Determine the (X, Y) coordinate at the center of the cell enclosing the given text.  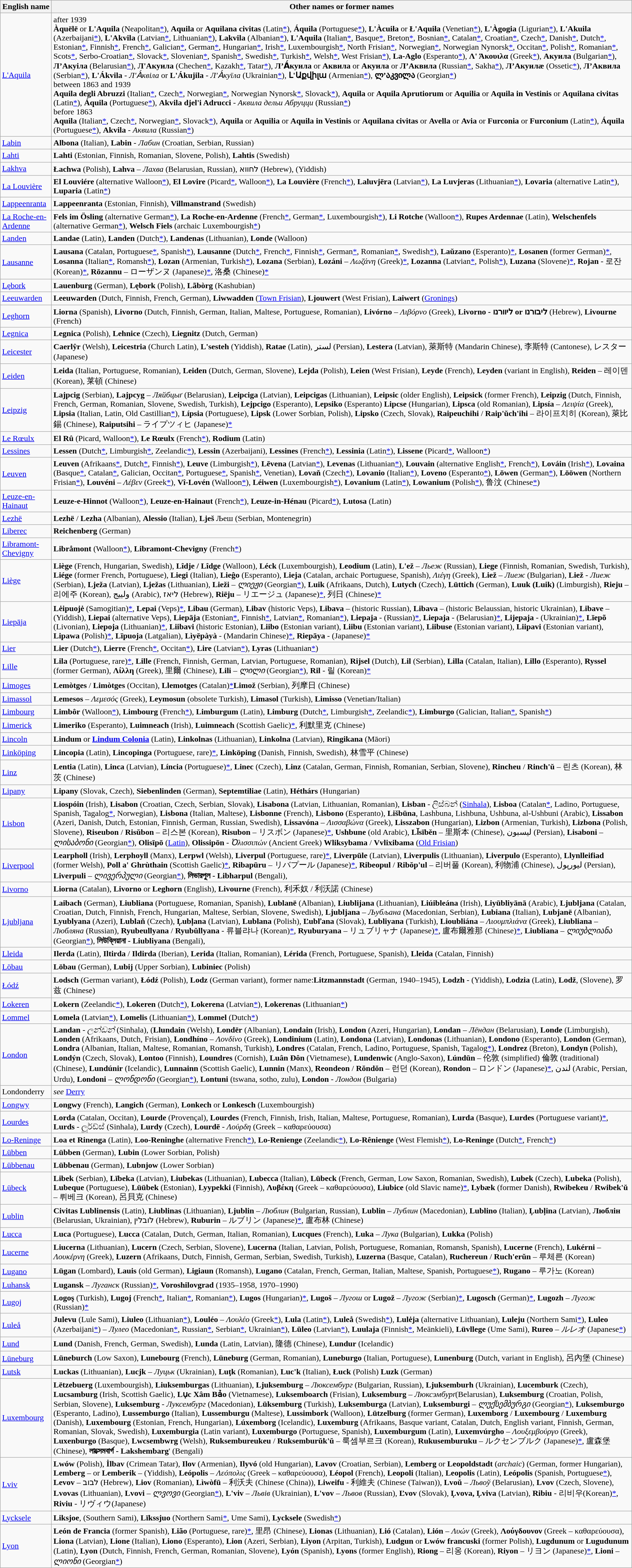
Lübeck (26, 1188)
Lugoj (26, 1302)
Longwy (26, 1105)
Lincopia (Latin), Lincopinga (Portuguese, rare)*, Linköping (Danish, Finnish, Swedish), 林雪平 (Chinese) (342, 752)
Liberec (26, 531)
Lourdes (26, 1122)
Reichenberg (German) (342, 531)
Lübbenau (26, 1165)
Lublin (26, 1216)
Lappeenranta (26, 204)
Lübben (26, 1152)
Lyon (26, 1546)
Lokern (Zeelandic*), Lokeren (Dutch*), Lokerena (Latvian*), Lokerenas (Lithuanian*) (342, 1004)
El Rû (Picard, Walloon*), Le Rœulx (French*), Rodium (Latin) (342, 438)
Lipany (Slovak, Czech), Siebenlinden (German), Septemtiliae (Latin), Héthárs (Hungarian) (342, 791)
London (26, 1055)
Leuze-en-Hainaut (26, 501)
Lleida (26, 954)
Lahti (26, 156)
Lappeenranta (Estonian, Finnish), Villmanstrand (Swedish) (342, 204)
Łódź (26, 985)
Löbau (German), Lubij (Upper Sorbian), Lubiniec (Polish) (342, 966)
Lübbenau (German), Lubnjow (Lower Sorbian) (342, 1165)
Lugano (26, 1271)
Loa et Rinenga (Latin), Loo-Reninghe (alternative French*), Lo-Renienge (Zeelandic*), Lo-Rênienge (West Flemish*), Lo-Reninge (Dutch*, French*) (342, 1139)
Lviv (26, 1484)
La Louvière (26, 186)
Liorna (Catalan), Livorno or Leghorn (English), Livourne (French), 利禾奴 / 利沃諾 (Chinese) (342, 889)
Lomela (Latvian*), Lomelis (Lithuanian*), Lommel (Dutch*) (342, 1017)
Lommel (26, 1017)
Lucca (26, 1234)
Limoges (26, 686)
Lokeren (26, 1004)
Luxembourg (26, 1418)
Lund (26, 1344)
Leeuwarden (26, 298)
Ilerda (Latin), Iltirda / Ildirda (Iberian), Lerida (Italian, Romanian), Lérida (French, Portuguese, Spanish), Lleida (Catalan, Finnish) (342, 954)
Landae (Latin), Landen (Dutch*), Landenas (Lithuanian), Londe (Walloon) (342, 239)
Lier (Dutch*), Lierre (French*, Occitan*), Lire (Latvian*), Lyras (Lithuanian*) (342, 648)
Legnica (26, 334)
Lauenburg (German), Lębork (Polish), Lãbòrg (Kashubian) (342, 285)
Londonderry (26, 1092)
see Derry (342, 1092)
Liverpool (26, 865)
Legnica (Polish), Lehnice (Czech), Liegnitz (Dutch, German) (342, 334)
Lemesos – Λεμεσός (Greek), Leymosun (obsolete Turkish), Limasol (Turkish), Limisso (Venetian/Italian) (342, 699)
Livorno (26, 889)
Liepāja (26, 622)
Libramont-Chevigny (26, 549)
Limbourg (26, 712)
English name (26, 7)
Luhansk (26, 1285)
Leghorn (26, 316)
Ljubljana (26, 922)
Other names or former names (342, 7)
Albona (Italian), Labin - Лабин (Croatian, Serbian, Russian) (342, 143)
Labin (26, 143)
Leiden (26, 376)
Lier (26, 648)
Lycksele (26, 1518)
Liksjoe, (Southern Sami), Lïkssjuo (Northern Sami*, Ume Sami), Lycksele (Swedish*) (342, 1518)
Lezhë (26, 518)
Lutsk (26, 1372)
Landen (26, 239)
Linz (26, 772)
Lincoln (26, 739)
Luckas (Lithuanian), Lucjk – Луцьк (Ukrainian), Luţk (Romanian), Luc'k (Italian), Łuck (Polish) Luzk (German) (342, 1372)
Linköping (26, 752)
Lisbon (26, 823)
Limassol (26, 699)
Luleå (26, 1325)
Lahti (Estonian, Finnish, Romanian, Slovene, Polish), Lahtis (Swedish) (342, 156)
Limeriko (Esperanto), Luimneach (Irish), Luimneach (Scottish Gaelic)*, 利默里克 (Chinese) (342, 725)
Lębork (26, 285)
Longwy (French), Langich (German), Lonkech or Lonkesch (Luxembourgish) (342, 1105)
Leeuwarden (Dutch, Finnish, French, German), Liwwadden (Town Frisian), Ljouwert (West Frisian), Laiwert (Gronings) (342, 298)
Lindum or Lindum Colonia (Latin), Linkolnas (Lithuanian), Linkolna (Latvian), Ringikana (Māori) (342, 739)
Lessen (Dutch*, Limburgish*, Zeelandic*), Lessin (Azerbaijani), Lessines (French*), Lessinia (Latin*), Lissene (Picard*, Walloon*) (342, 451)
Le Rœulx (26, 438)
Lugansk – Луганск (Russian)*, Voroshilovgrad (1935–1958, 1970–1990) (342, 1285)
Lakhva (26, 169)
Lo-Reninge (26, 1139)
Libråmont (Walloon*), Libramont-Chevigny (French*) (342, 549)
Lipany (26, 791)
Lausanne (26, 262)
Lezhë / Lezha (Albanian), Alessio (Italian), Lješ Љеш (Serbian, Montenegrin) (342, 518)
Limbôr (Walloon*), Limbourg (French*), Limburgum (Latin), Limburg (Dutch*, Limburgish*, Zeelandic*), Limburgo (Galician, Italian*, Spanish*) (342, 712)
Limerick (26, 725)
L'Aquila (26, 75)
Łachwa (Polish), Lahva – Лахва (Belarusian, Russian), לחווא (Hebrew), (Yiddish) (342, 169)
Lucerne (26, 1253)
Leipzig (26, 410)
Lille (26, 666)
Lüneburg (26, 1358)
La Roche-en-Ardenne (26, 221)
Lessines (26, 451)
Lemòtges / Limòtges (Occitan), Llemotges (Catalan)*Limož (Serbian), 列摩日 (Chinese) (342, 686)
Liège (26, 580)
Leuven (26, 474)
Leicester (26, 352)
Lübben (German), Lubin (Lower Sorbian, Polish) (342, 1152)
Leuze-e-Hinnot (Walloon*), Leuze-en-Hainaut (French*), Leuze-in-Hénau (Picard*), Lutosa (Latin) (342, 501)
Lund (Danish, French, German, Swedish), Lunda (Latin, Latvian), 隆德 (Chinese), Lundur (Icelandic) (342, 1344)
Luca (Portuguese), Lucca (Catalan, Dutch, German, Italian, Romanian), Lucques (French), Luka – Лука (Bulgarian), Lukka (Polish) (342, 1234)
Löbau (26, 966)
